Detect which cell encompasses the target text, then output its [x, y] center coordinate. 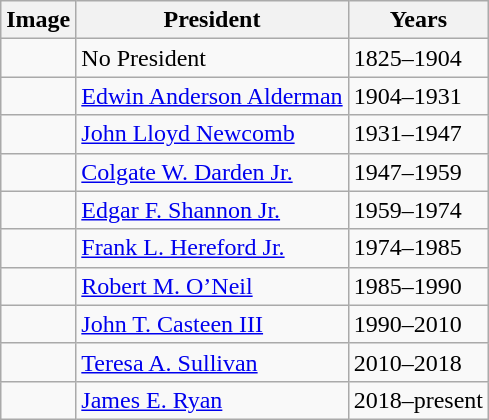
Years [418, 20]
2010–2018 [418, 362]
1974–1985 [418, 248]
1904–1931 [418, 96]
1947–1959 [418, 172]
2018–present [418, 400]
President [212, 20]
John Lloyd Newcomb [212, 134]
John T. Casteen III [212, 324]
James E. Ryan [212, 400]
1931–1947 [418, 134]
Robert M. O’Neil [212, 286]
Edgar F. Shannon Jr. [212, 210]
Colgate W. Darden Jr. [212, 172]
1959–1974 [418, 210]
Frank L. Hereford Jr. [212, 248]
1825–1904 [418, 58]
Edwin Anderson Alderman [212, 96]
1985–1990 [418, 286]
Image [38, 20]
No President [212, 58]
1990–2010 [418, 324]
Teresa A. Sullivan [212, 362]
